Locate the cell with the specified text and output its [x, y] center coordinate. 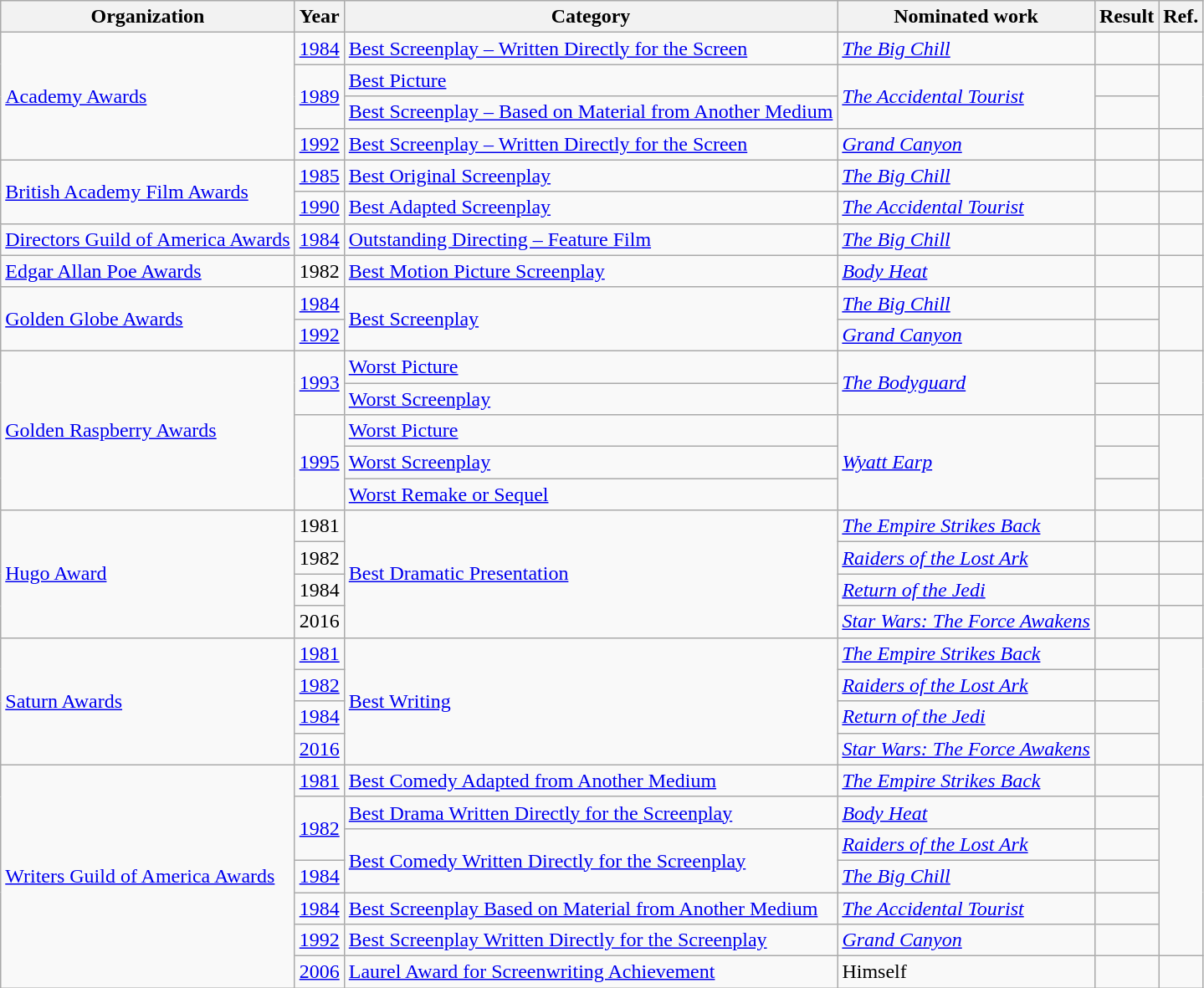
Himself [966, 972]
Best Screenplay Written Directly for the Screenplay [591, 940]
Year [320, 17]
Saturn Awards [147, 701]
Golden Raspberry Awards [147, 430]
British Academy Film Awards [147, 192]
1990 [320, 207]
Laurel Award for Screenwriting Achievement [591, 972]
The Bodyguard [966, 382]
Best Screenplay [591, 319]
Wyatt Earp [966, 463]
Best Original Screenplay [591, 176]
Best Motion Picture Screenplay [591, 271]
Academy Awards [147, 96]
1985 [320, 176]
Best Picture [591, 80]
Best Drama Written Directly for the Screenplay [591, 812]
1989 [320, 96]
1993 [320, 382]
Best Dramatic Presentation [591, 574]
Edgar Allan Poe Awards [147, 271]
Category [591, 17]
Nominated work [966, 17]
Golden Globe Awards [147, 319]
Outstanding Directing – Feature Film [591, 239]
Best Comedy Adapted from Another Medium [591, 781]
Best Screenplay – Based on Material from Another Medium [591, 112]
Writers Guild of America Awards [147, 876]
Worst Remake or Sequel [591, 494]
1995 [320, 463]
Best Comedy Written Directly for the Screenplay [591, 860]
Best Adapted Screenplay [591, 207]
Best Writing [591, 701]
Result [1126, 17]
Hugo Award [147, 574]
Directors Guild of America Awards [147, 239]
Best Screenplay Based on Material from Another Medium [591, 908]
Ref. [1181, 17]
2006 [320, 972]
Organization [147, 17]
